Extract the (X, Y) coordinate from the center of the cell holding the provided text.  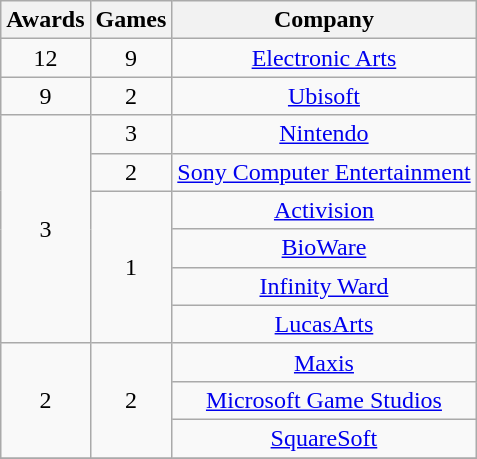
Sony Computer Entertainment (324, 172)
Microsoft Game Studios (324, 400)
Nintendo (324, 134)
Awards (46, 20)
LucasArts (324, 324)
Company (324, 20)
BioWare (324, 248)
Maxis (324, 362)
Electronic Arts (324, 58)
Activision (324, 210)
12 (46, 58)
SquareSoft (324, 438)
1 (131, 267)
Ubisoft (324, 96)
Infinity Ward (324, 286)
Games (131, 20)
